Return (x, y) of the center of cell containing provided text 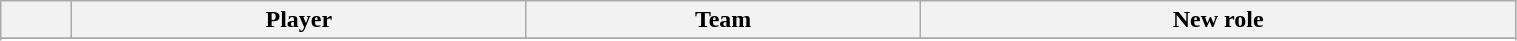
New role (1218, 20)
Player (299, 20)
Team (724, 20)
